Find where the given text appears and provide that cell's center as (X, Y) coordinate. 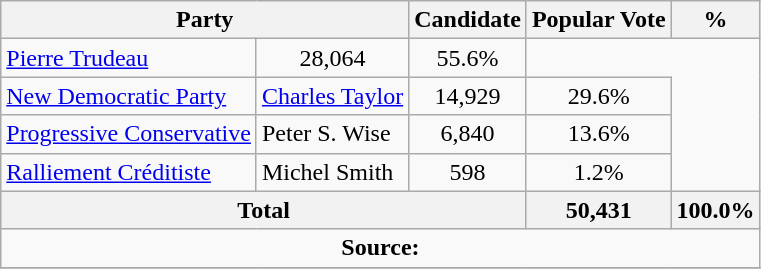
Candidate (468, 20)
Ralliement Créditiste (129, 172)
Party (205, 20)
1.2% (598, 172)
13.6% (598, 134)
598 (468, 172)
55.6% (468, 58)
14,929 (468, 96)
Popular Vote (598, 20)
100.0% (716, 210)
Michel Smith (332, 172)
Source: (380, 248)
Total (264, 210)
New Democratic Party (129, 96)
Charles Taylor (332, 96)
Peter S. Wise (332, 134)
Pierre Trudeau (129, 58)
Progressive Conservative (129, 134)
29.6% (598, 96)
6,840 (468, 134)
28,064 (332, 58)
50,431 (598, 210)
% (716, 20)
